Scan for the cell matching the given text and deliver its [x, y] coordinate at center. 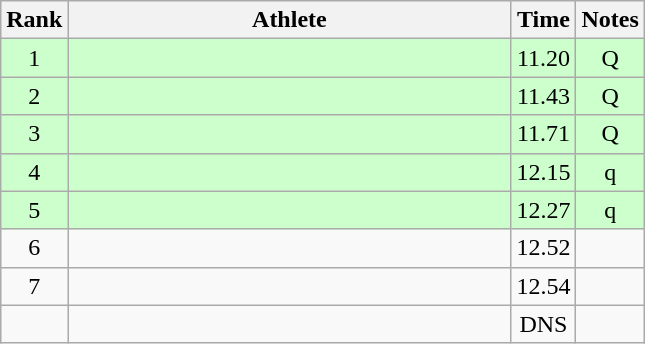
DNS [544, 324]
7 [34, 286]
Notes [610, 20]
11.43 [544, 96]
Athlete [290, 20]
5 [34, 210]
12.27 [544, 210]
12.54 [544, 286]
12.52 [544, 248]
6 [34, 248]
11.71 [544, 134]
11.20 [544, 58]
4 [34, 172]
1 [34, 58]
2 [34, 96]
12.15 [544, 172]
3 [34, 134]
Time [544, 20]
Rank [34, 20]
